Output the [X, Y] coordinate of the center of the cell containing the given text.  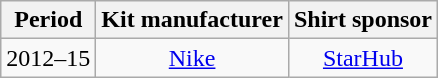
Kit manufacturer [192, 20]
Shirt sponsor [362, 20]
Nike [192, 58]
2012–15 [48, 58]
StarHub [362, 58]
Period [48, 20]
